Detect which cell encompasses the target text, then output its (x, y) center coordinate. 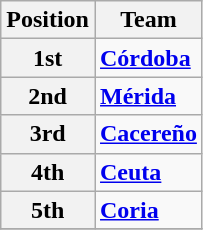
Coria (148, 210)
Cacereño (148, 134)
Córdoba (148, 58)
Mérida (148, 96)
1st (48, 58)
Team (148, 20)
4th (48, 172)
Position (48, 20)
5th (48, 210)
Ceuta (148, 172)
3rd (48, 134)
2nd (48, 96)
